Scan for the cell matching the given text and deliver its [x, y] coordinate at center. 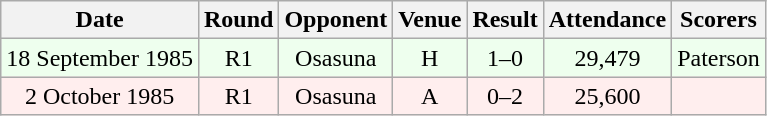
Paterson [719, 58]
Scorers [719, 20]
Opponent [336, 20]
Round [238, 20]
0–2 [505, 96]
H [430, 58]
1–0 [505, 58]
Result [505, 20]
Venue [430, 20]
25,600 [607, 96]
29,479 [607, 58]
Date [100, 20]
2 October 1985 [100, 96]
18 September 1985 [100, 58]
A [430, 96]
Attendance [607, 20]
